Find where the given text appears and provide that cell's center as (x, y) coordinate. 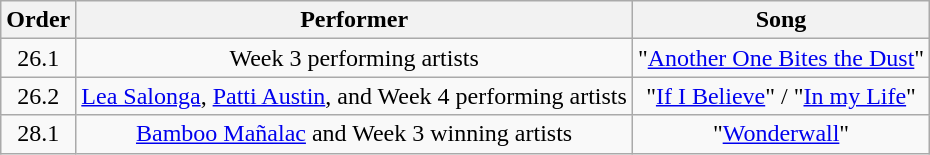
Lea Salonga, Patti Austin, and Week 4 performing artists (354, 96)
28.1 (38, 134)
Order (38, 20)
"If I Believe" / "In my Life" (780, 96)
"Wonderwall" (780, 134)
Bamboo Mañalac and Week 3 winning artists (354, 134)
26.2 (38, 96)
Performer (354, 20)
Week 3 performing artists (354, 58)
"Another One Bites the Dust" (780, 58)
Song (780, 20)
26.1 (38, 58)
